Find where the given text appears and provide that cell's center as [X, Y] coordinate. 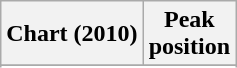
Peakposition [189, 34]
Chart (2010) [72, 34]
